Extract the [x, y] coordinate from the center of the cell holding the provided text.  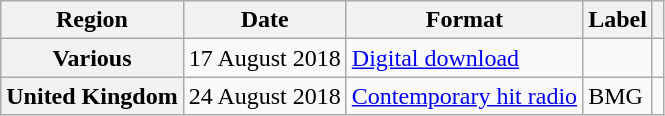
Format [464, 20]
24 August 2018 [264, 96]
Digital download [464, 58]
17 August 2018 [264, 58]
Various [92, 58]
Contemporary hit radio [464, 96]
Region [92, 20]
United Kingdom [92, 96]
BMG [618, 96]
Label [618, 20]
Date [264, 20]
